For the text-containing cell, return its midpoint in [x, y] coordinate format. 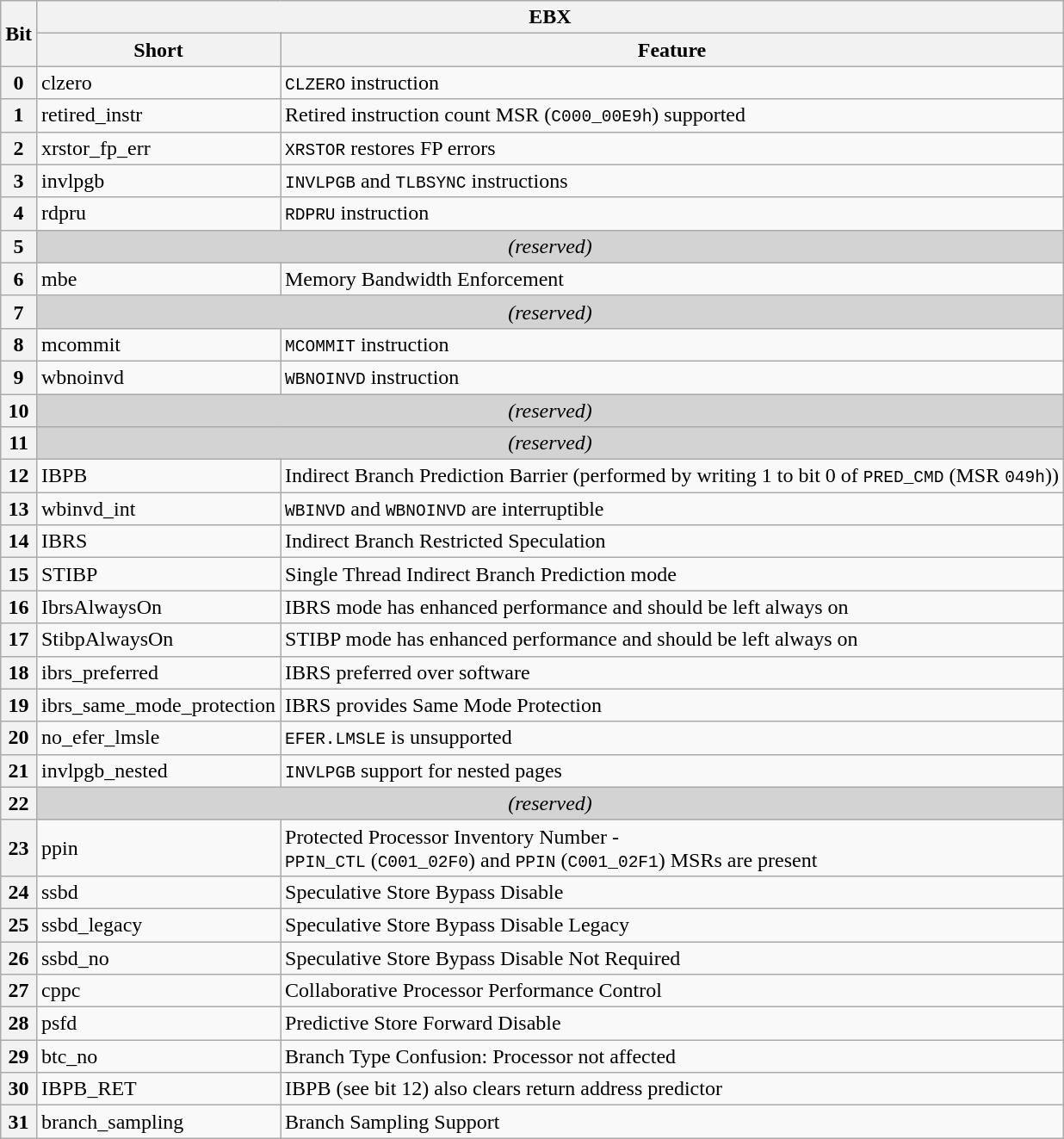
10 [19, 411]
12 [19, 476]
6 [19, 279]
21 [19, 771]
26 [19, 958]
STIBP [158, 574]
9 [19, 377]
Indirect Branch Restricted Speculation [672, 542]
rdpru [158, 214]
14 [19, 542]
Indirect Branch Prediction Barrier (performed by writing 1 to bit 0 of PRED_CMD (MSR 049h)) [672, 476]
IBPB [158, 476]
16 [19, 607]
MCOMMIT instruction [672, 344]
Collaborative Processor Performance Control [672, 991]
1 [19, 115]
XRSTOR restores FP errors [672, 148]
invlpgb_nested [158, 771]
IBRS provides Same Mode Protection [672, 705]
0 [19, 83]
20 [19, 738]
8 [19, 344]
ibrs_preferred [158, 672]
xrstor_fp_err [158, 148]
Branch Sampling Support [672, 1122]
2 [19, 148]
wbnoinvd [158, 377]
13 [19, 509]
ssbd_legacy [158, 925]
Memory Bandwidth Enforcement [672, 279]
branch_sampling [158, 1122]
28 [19, 1024]
Single Thread Indirect Branch Prediction mode [672, 574]
wbinvd_int [158, 509]
Feature [672, 50]
Predictive Store Forward Disable [672, 1024]
IBRS [158, 542]
cppc [158, 991]
RDPRU instruction [672, 214]
invlpgb [158, 181]
clzero [158, 83]
psfd [158, 1024]
STIBP mode has enhanced performance and should be left always on [672, 640]
24 [19, 892]
Speculative Store Bypass Disable Legacy [672, 925]
mbe [158, 279]
btc_no [158, 1056]
no_efer_lmsle [158, 738]
Speculative Store Bypass Disable [672, 892]
3 [19, 181]
EBX [549, 17]
Branch Type Confusion: Processor not affected [672, 1056]
18 [19, 672]
25 [19, 925]
EFER.LMSLE is unsupported [672, 738]
WBNOINVD instruction [672, 377]
Speculative Store Bypass Disable Not Required [672, 958]
WBINVD and WBNOINVD are interruptible [672, 509]
22 [19, 803]
Bit [19, 34]
4 [19, 214]
INVLPGB and TLBSYNC instructions [672, 181]
31 [19, 1122]
Retired instruction count MSR (C000_00E9h) supported [672, 115]
23 [19, 847]
ssbd [158, 892]
ibrs_same_mode_protection [158, 705]
ppin [158, 847]
ssbd_no [158, 958]
5 [19, 246]
11 [19, 443]
retired_instr [158, 115]
19 [19, 705]
IBRS mode has enhanced performance and should be left always on [672, 607]
29 [19, 1056]
mcommit [158, 344]
15 [19, 574]
27 [19, 991]
IBPB (see bit 12) also clears return address predictor [672, 1089]
INVLPGB support for nested pages [672, 771]
Short [158, 50]
IBPB_RET [158, 1089]
StibpAlwaysOn [158, 640]
30 [19, 1089]
IbrsAlwaysOn [158, 607]
CLZERO instruction [672, 83]
7 [19, 312]
Protected Processor Inventory Number -PPIN_CTL (C001_02F0) and PPIN (C001_02F1) MSRs are present [672, 847]
17 [19, 640]
IBRS preferred over software [672, 672]
